Return the [x, y] coordinate for the center point of the cell that contains the specified text.  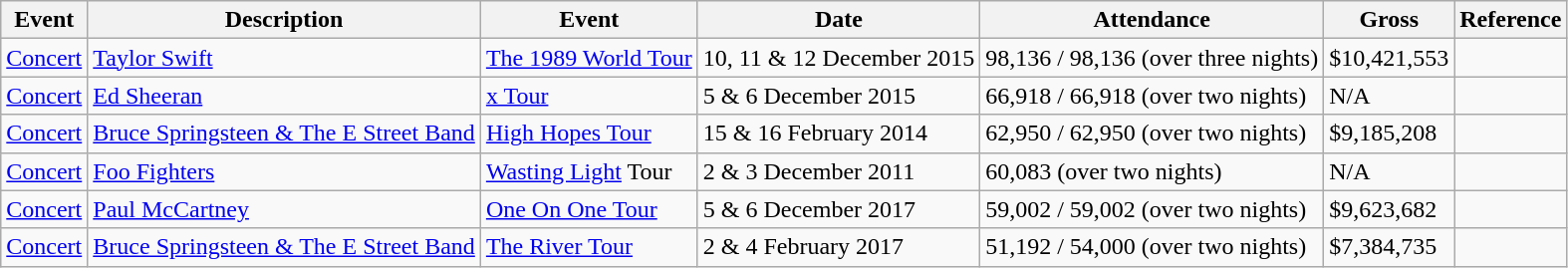
98,136 / 98,136 (over three nights) [1152, 58]
Ed Sheeran [285, 96]
$9,623,682 [1389, 209]
5 & 6 December 2015 [839, 96]
59,002 / 59,002 (over two nights) [1152, 209]
66,918 / 66,918 (over two nights) [1152, 96]
51,192 / 54,000 (over two nights) [1152, 247]
$10,421,553 [1389, 58]
$7,384,735 [1389, 247]
Reference [1510, 20]
Attendance [1152, 20]
Paul McCartney [285, 209]
The River Tour [589, 247]
Date [839, 20]
Wasting Light Tour [589, 171]
15 & 16 February 2014 [839, 134]
Description [285, 20]
2 & 4 February 2017 [839, 247]
2 & 3 December 2011 [839, 171]
The 1989 World Tour [589, 58]
60,083 (over two nights) [1152, 171]
x Tour [589, 96]
5 & 6 December 2017 [839, 209]
Taylor Swift [285, 58]
10, 11 & 12 December 2015 [839, 58]
Foo Fighters [285, 171]
Gross [1389, 20]
One On One Tour [589, 209]
$9,185,208 [1389, 134]
High Hopes Tour [589, 134]
62,950 / 62,950 (over two nights) [1152, 134]
